Find where the given text appears and provide that cell's center as [x, y] coordinate. 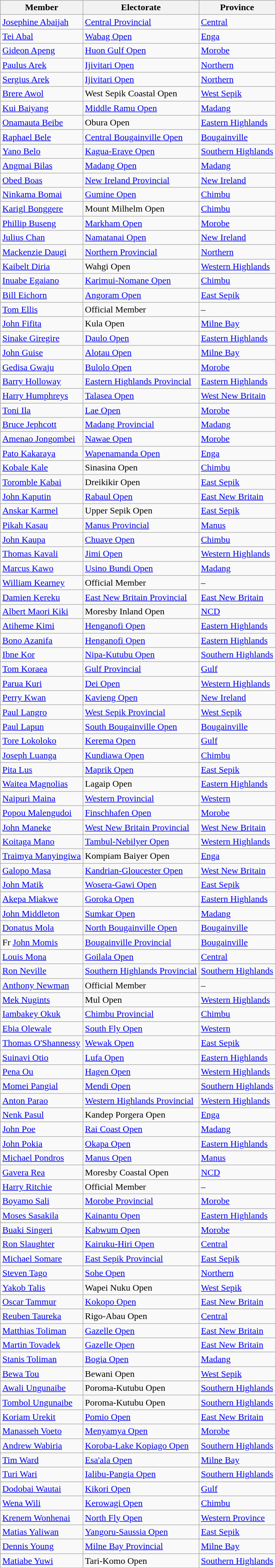
Ron Slaughter [42, 1244]
Toni Ila [42, 410]
Andrew Wabiria [42, 1446]
Suinavi Otio [42, 1057]
Dennis Young [42, 1546]
Chimbu Provincial [141, 1014]
Kikori Open [141, 1489]
Milne Bay Provincial [141, 1546]
Central Provincial [141, 22]
Harry Ritchie [42, 1187]
Thomas O'Shannessy [42, 1043]
Thomas Kavali [42, 554]
Esa'ala Open [141, 1460]
Tei Abal [42, 36]
Martin Tovadek [42, 1345]
Angmai Bilas [42, 165]
Western Highlands Provincial [141, 1101]
Dreikikir Open [141, 482]
New Ireland Provincial [141, 180]
Raphael Bele [42, 137]
Gavera Rea [42, 1172]
Sohe Open [141, 1273]
Pikah Kasau [42, 525]
Kandrian-Gloucester Open [141, 870]
Kavieng Open [141, 698]
Brere Awol [42, 94]
Nipa-Kutubu Open [141, 655]
Okapa Open [141, 1144]
Pita Lus [42, 770]
Eastern Highlands Provincial [141, 381]
Mount Milhelm Open [141, 209]
Bulolo Open [141, 367]
Kula Open [141, 324]
Anthony Newman [42, 985]
Manus Provincial [141, 525]
Moresby Coastal Open [141, 1172]
John Poe [42, 1129]
Wahgi Open [141, 266]
Atiheme Kimi [42, 626]
Pato Kakaraya [42, 453]
Amenao Jongombei [42, 439]
Joseph Luanga [42, 755]
Daulo Open [141, 338]
Anskar Karmel [42, 511]
Markham Open [141, 223]
Madang Open [141, 165]
Matias Yaliwan [42, 1532]
Josephine Abaijah [42, 22]
Kobale Kale [42, 468]
Maprik Open [141, 770]
Ron Neville [42, 971]
Marcus Kawo [42, 568]
Hagen Open [141, 1072]
Mek Nugints [42, 1000]
North Fly Open [141, 1517]
Paul Langro [42, 712]
Madang Provincial [141, 425]
Reuben Taureka [42, 1316]
Sumkar Open [141, 914]
Kompiam Baiyer Open [141, 856]
Province [237, 8]
Perry Kwan [42, 698]
Anton Parao [42, 1101]
Kui Baiyang [42, 108]
John Kaputin [42, 496]
Wosera-Gawi Open [141, 885]
Kundiawa Open [141, 755]
Kainantu Open [141, 1215]
Tambul-Nebilyer Open [141, 841]
Rigo-Abau Open [141, 1316]
Oscar Tammur [42, 1302]
Wabag Open [141, 36]
Mendi Open [141, 1086]
Mul Open [141, 1000]
John Kaupa [42, 540]
Kabwum Open [141, 1230]
Barry Holloway [42, 381]
Namatanai Open [141, 238]
Manasseh Voeto [42, 1431]
Karimui-Nomane Open [141, 281]
John Guise [42, 353]
Ebia Olewale [42, 1028]
Tom Koraea [42, 669]
Buaki Singeri [42, 1230]
Louis Mona [42, 957]
Kairuku-Hiri Open [141, 1244]
Nawae Open [141, 439]
Obura Open [141, 122]
Lufa Open [141, 1057]
Kokopo Open [141, 1302]
Pomio Open [141, 1417]
Sinasina Open [141, 468]
Bougainville Provincial [141, 942]
Inuabe Egaiano [42, 281]
Sergius Arek [42, 79]
Usino Bundi Open [141, 568]
Bewani Open [141, 1374]
Mackenzie Daugi [42, 252]
Phillip Buseng [42, 223]
Gulf Provincial [141, 669]
Wapenamanda Open [141, 453]
Boyamo Sali [42, 1201]
Matiabe Yuwi [42, 1561]
Lagaip Open [141, 784]
Dodobai Wautai [42, 1489]
Albert Maori Kiki [42, 611]
John Pokia [42, 1144]
Bono Azanifa [42, 640]
Tore Lokoloko [42, 741]
Electorate [141, 8]
Bill Eichorn [42, 295]
Nenk Pasul [42, 1115]
Ninkama Bomai [42, 195]
West Sepik Coastal Open [141, 94]
Fr John Momis [42, 942]
Paulus Arek [42, 65]
John Maneke [42, 827]
Koriam Urekit [42, 1417]
Stanis Toliman [42, 1359]
Momei Pangial [42, 1086]
Karigl Bonggere [42, 209]
Tari-Komo Open [141, 1561]
Iambakey Okuk [42, 1014]
Awali Ungunaibe [42, 1388]
Popou Malengudoi [42, 813]
Talasea Open [141, 396]
Wapei Nuku Open [141, 1287]
John Fifita [42, 324]
Southern Highlands Provincial [141, 971]
Harry Humphreys [42, 396]
Koitaga Mano [42, 841]
Goilala Open [141, 957]
Yakob Talis [42, 1287]
Yano Belo [42, 151]
Wena Wili [42, 1503]
William Kearney [42, 583]
North Bougainville Open [141, 928]
Paul Lapun [42, 727]
Gideon Apeng [42, 51]
Gumine Open [141, 195]
Sinake Giregire [42, 338]
Lae Open [141, 410]
Matthias Toliman [42, 1330]
Gedisa Gwaju [42, 367]
Toromble Kabai [42, 482]
Bewa Tou [42, 1374]
Onamauta Beibe [42, 122]
Pena Ou [42, 1072]
Naipuri Maina [42, 798]
Dei Open [141, 683]
Bogia Open [141, 1359]
Kerema Open [141, 741]
John Matik [42, 885]
Ialibu-Pangia Open [141, 1474]
Damien Kereku [42, 597]
Tom Ellis [42, 309]
South Bougainville Open [141, 727]
Western Province [237, 1517]
West Sepik Provincial [141, 712]
Tombol Ungunaibe [42, 1403]
Galopo Masa [42, 870]
Goroka Open [141, 899]
Tim Ward [42, 1460]
Yangoru-Saussia Open [141, 1532]
Rai Coast Open [141, 1129]
Traimya Manyingiwa [42, 856]
Jimi Open [141, 554]
Angoram Open [141, 295]
Michael Somare [42, 1259]
Waitea Magnolias [42, 784]
Kandep Porgera Open [141, 1115]
Rabaul Open [141, 496]
Chuave Open [141, 540]
Finschhafen Open [141, 813]
Menyamya Open [141, 1431]
Northern Provincial [141, 252]
Bruce Jephcott [42, 425]
Akepa Miakwe [42, 899]
East Sepik Provincial [141, 1259]
Morobe Provincial [141, 1201]
John Middleton [42, 914]
West New Britain Provincial [141, 827]
Huon Gulf Open [141, 51]
Donatus Mola [42, 928]
Member [42, 8]
Kaibelt Diria [42, 266]
Krenem Wonhenai [42, 1517]
Kerowagi Open [141, 1503]
East New Britain Provincial [141, 597]
Western Provincial [141, 798]
Wewak Open [141, 1043]
Middle Ramu Open [141, 108]
Upper Sepik Open [141, 511]
South Fly Open [141, 1028]
Parua Kuri [42, 683]
Moresby Inland Open [141, 611]
Manus Open [141, 1158]
Steven Tago [42, 1273]
Koroba-Lake Kopiago Open [141, 1446]
Michael Pondros [42, 1158]
Julius Chan [42, 238]
Central Bougainville Open [141, 137]
Ibne Kor [42, 655]
Moses Sasakila [42, 1215]
Kagua-Erave Open [141, 151]
Obed Boas [42, 180]
Turi Wari [42, 1474]
Alotau Open [141, 353]
